Find where the given text appears and provide that cell's center as [x, y] coordinate. 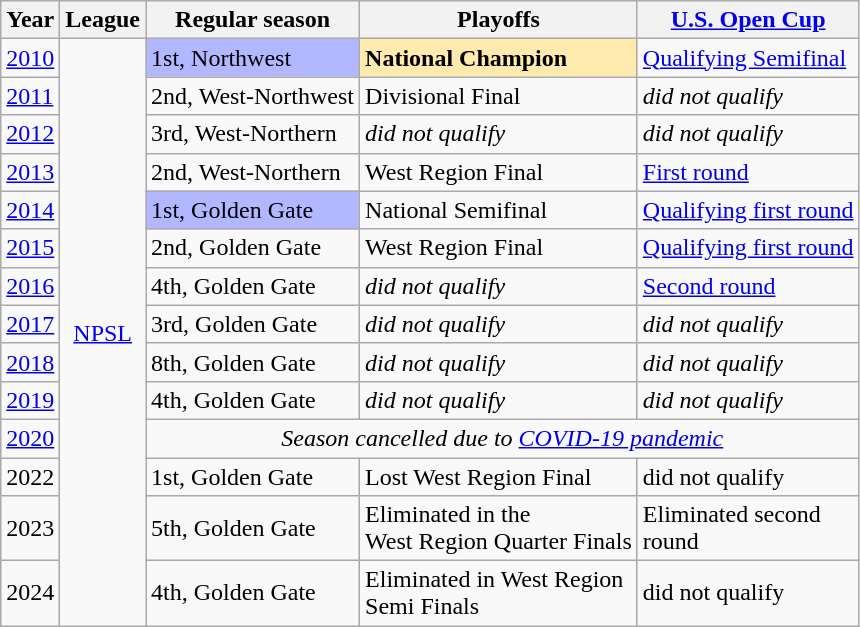
Playoffs [499, 20]
First round [748, 172]
2010 [30, 58]
2014 [30, 210]
National Semifinal [499, 210]
2018 [30, 362]
2012 [30, 134]
2nd, West-Northwest [253, 96]
2016 [30, 286]
2023 [30, 528]
2019 [30, 400]
2020 [30, 438]
2015 [30, 248]
National Champion [499, 58]
8th, Golden Gate [253, 362]
Qualifying Semifinal [748, 58]
NPSL [103, 332]
2nd, West-Northern [253, 172]
Lost West Region Final [499, 477]
Eliminated secondround [748, 528]
3rd, Golden Gate [253, 324]
League [103, 20]
2024 [30, 594]
2013 [30, 172]
2022 [30, 477]
3rd, West-Northern [253, 134]
2017 [30, 324]
Eliminated in West RegionSemi Finals [499, 594]
1st, Northwest [253, 58]
5th, Golden Gate [253, 528]
Season cancelled due to COVID-19 pandemic [502, 438]
U.S. Open Cup [748, 20]
Second round [748, 286]
2nd, Golden Gate [253, 248]
Year [30, 20]
2011 [30, 96]
Eliminated in theWest Region Quarter Finals [499, 528]
Regular season [253, 20]
Divisional Final [499, 96]
